Return the [x, y] coordinate for the center point of the cell that contains the specified text.  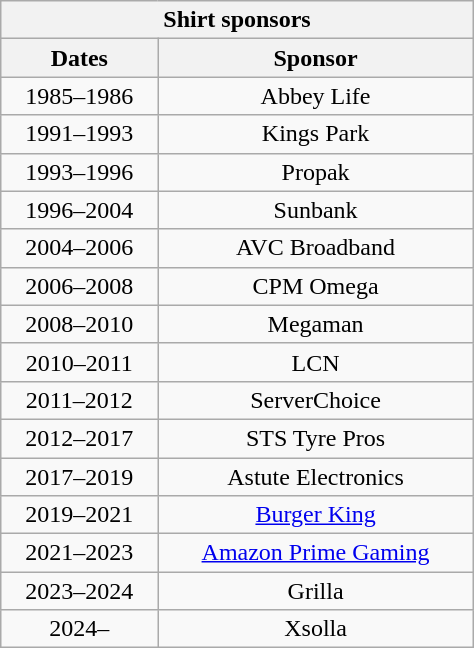
2019–2021 [80, 515]
Grilla [316, 591]
2004–2006 [80, 248]
Sunbank [316, 210]
Dates [80, 58]
Sponsor [316, 58]
Propak [316, 172]
1996–2004 [80, 210]
2017–2019 [80, 477]
CPM Omega [316, 286]
Astute Electronics [316, 477]
Abbey Life [316, 96]
Xsolla [316, 629]
1991–1993 [80, 134]
LCN [316, 362]
2006–2008 [80, 286]
2011–2012 [80, 400]
Shirt sponsors [237, 20]
2008–2010 [80, 324]
2010–2011 [80, 362]
2024– [80, 629]
2021–2023 [80, 553]
1985–1986 [80, 96]
AVC Broadband [316, 248]
ServerChoice [316, 400]
Megaman [316, 324]
STS Tyre Pros [316, 438]
1993–1996 [80, 172]
2012–2017 [80, 438]
Amazon Prime Gaming [316, 553]
2023–2024 [80, 591]
Kings Park [316, 134]
Burger King [316, 515]
